Return the (X, Y) coordinate for the center point of the cell that contains the specified text.  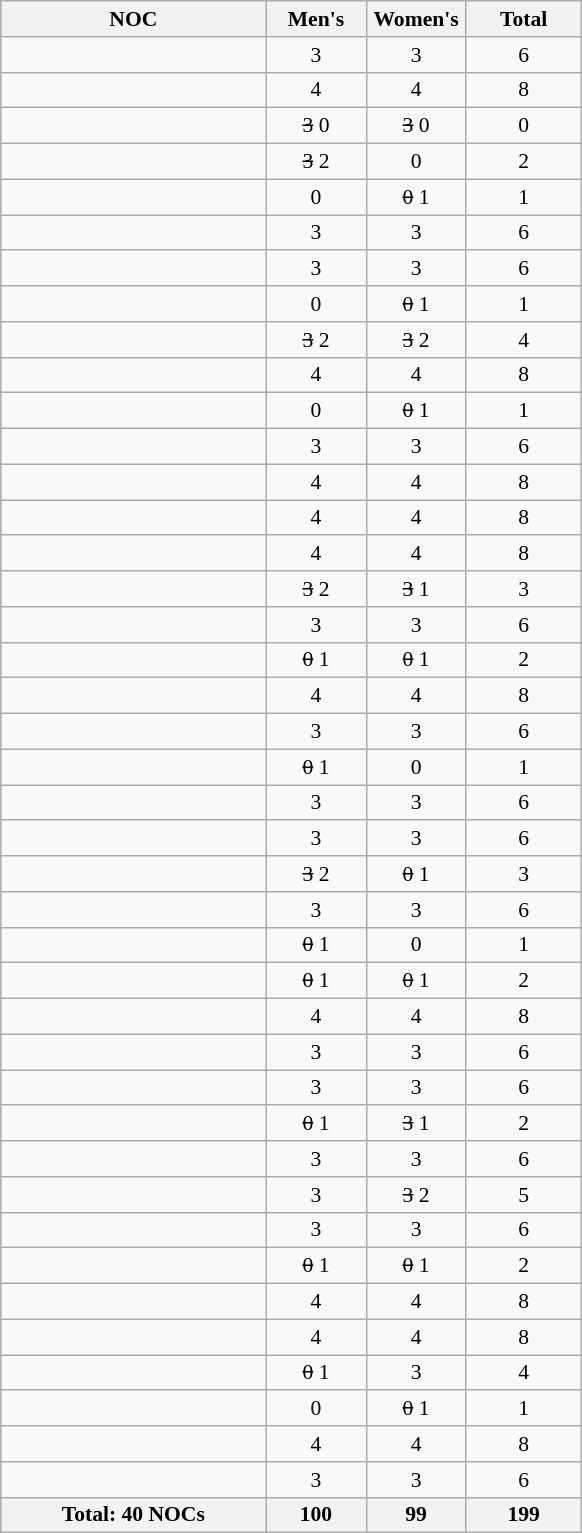
5 (524, 1195)
Women's (416, 19)
199 (524, 1515)
99 (416, 1515)
Total: 40 NOCs (134, 1515)
NOC (134, 19)
100 (316, 1515)
Men's (316, 19)
Total (524, 19)
